Capture the cell that displays the provided text and extract its (X, Y) central coordinate. 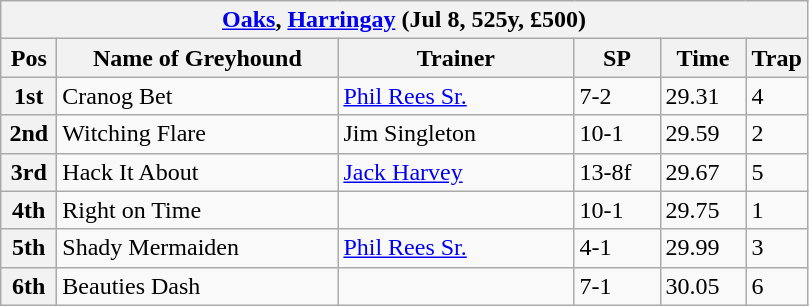
Right on Time (198, 210)
Trap (776, 58)
1 (776, 210)
30.05 (703, 286)
13-8f (617, 172)
7-2 (617, 96)
29.99 (703, 248)
Oaks, Harringay (Jul 8, 525y, £500) (404, 20)
5 (776, 172)
SP (617, 58)
Hack It About (198, 172)
7-1 (617, 286)
29.31 (703, 96)
4th (29, 210)
Beauties Dash (198, 286)
4-1 (617, 248)
2nd (29, 134)
6th (29, 286)
Time (703, 58)
Jack Harvey (456, 172)
3rd (29, 172)
2 (776, 134)
Cranog Bet (198, 96)
Trainer (456, 58)
6 (776, 286)
Jim Singleton (456, 134)
29.67 (703, 172)
29.59 (703, 134)
1st (29, 96)
Pos (29, 58)
Witching Flare (198, 134)
Name of Greyhound (198, 58)
Shady Mermaiden (198, 248)
3 (776, 248)
5th (29, 248)
4 (776, 96)
29.75 (703, 210)
